Find where the given text appears and provide that cell's center as (X, Y) coordinate. 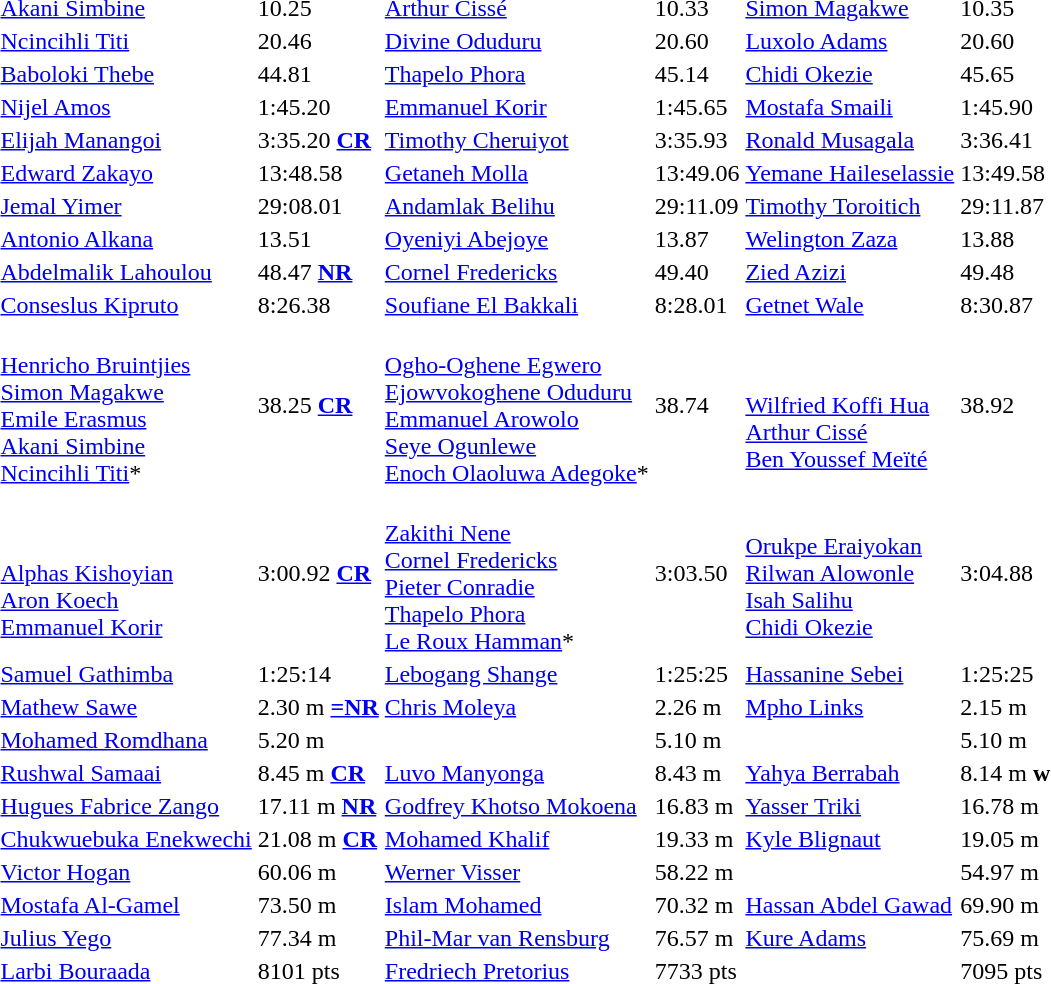
29:11.09 (697, 206)
44.81 (318, 74)
13:48.58 (318, 173)
Zakithi NeneCornel FredericksPieter ConradieThapelo PhoraLe Roux Hamman* (516, 574)
Lebogang Shange (516, 674)
48.47 NR (318, 272)
58.22 m (697, 872)
3:00.92 CR (318, 574)
2.26 m (697, 707)
Getaneh Molla (516, 173)
Luxolo Adams (850, 41)
Timothy Cheruiyot (516, 140)
Timothy Toroitich (850, 206)
13.51 (318, 239)
Mohamed Khalif (516, 839)
Phil-Mar van Rensburg (516, 938)
Chidi Okezie (850, 74)
45.14 (697, 74)
8:26.38 (318, 305)
3:35.20 CR (318, 140)
Cornel Fredericks (516, 272)
38.25 CR (318, 406)
1:25:14 (318, 674)
Orukpe EraiyokanRilwan AlowonleIsah SalihuChidi Okezie (850, 574)
Hassanine Sebei (850, 674)
5.10 m (697, 740)
Ronald Musagala (850, 140)
38.74 (697, 406)
Zied Azizi (850, 272)
73.50 m (318, 905)
Kyle Blignaut (850, 839)
Yahya Berrabah (850, 773)
16.83 m (697, 806)
Oyeniyi Abejoye (516, 239)
29:08.01 (318, 206)
2.30 m =NR (318, 707)
Yemane Haileselassie (850, 173)
8.43 m (697, 773)
Luvo Manyonga (516, 773)
17.11 m NR (318, 806)
21.08 m CR (318, 839)
49.40 (697, 272)
3:35.93 (697, 140)
Andamlak Belihu (516, 206)
Soufiane El Bakkali (516, 305)
Islam Mohamed (516, 905)
5.20 m (318, 740)
Yasser Triki (850, 806)
1:25:25 (697, 674)
70.32 m (697, 905)
Godfrey Khotso Mokoena (516, 806)
60.06 m (318, 872)
Mpho Links (850, 707)
19.33 m (697, 839)
Ogho-Oghene EgweroEjowvokoghene OduduruEmmanuel ArowoloSeye OgunleweEnoch Olaoluwa Adegoke* (516, 406)
Divine Oduduru (516, 41)
76.57 m (697, 938)
Thapelo Phora (516, 74)
Kure Adams (850, 938)
Getnet Wale (850, 305)
1:45.20 (318, 107)
Chris Moleya (516, 707)
Werner Visser (516, 872)
Mostafa Smaili (850, 107)
8.45 m CR (318, 773)
Wilfried Koffi HuaArthur CisséBen Youssef Meïté (850, 406)
8:28.01 (697, 305)
20.46 (318, 41)
13:49.06 (697, 173)
77.34 m (318, 938)
1:45.65 (697, 107)
13.87 (697, 239)
Welington Zaza (850, 239)
Emmanuel Korir (516, 107)
20.60 (697, 41)
Hassan Abdel Gawad (850, 905)
3:03.50 (697, 574)
